For the text-containing cell, return its midpoint in [x, y] coordinate format. 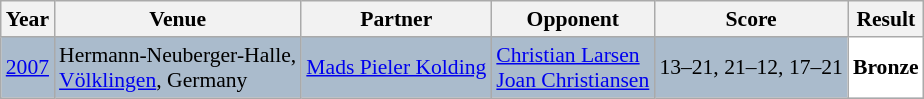
Bronze [886, 68]
Venue [178, 19]
2007 [28, 68]
13–21, 21–12, 17–21 [751, 68]
Score [751, 19]
Christian Larsen Joan Christiansen [572, 68]
Year [28, 19]
Hermann-Neuberger-Halle,Völklingen, Germany [178, 68]
Result [886, 19]
Opponent [572, 19]
Mads Pieler Kolding [396, 68]
Partner [396, 19]
